Provide the (X, Y) coordinate of the cell's center where the given text is located.  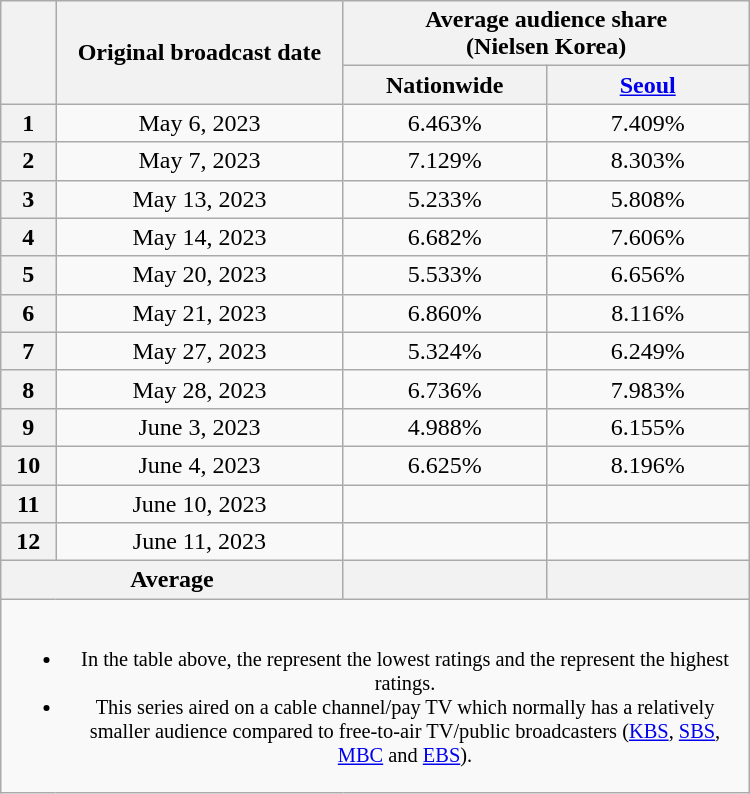
2 (28, 161)
6.625% (444, 465)
May 27, 2023 (200, 351)
5.808% (648, 199)
May 28, 2023 (200, 389)
7 (28, 351)
6.860% (444, 313)
6 (28, 313)
June 3, 2023 (200, 427)
June 10, 2023 (200, 503)
Average (172, 580)
Original broadcast date (200, 52)
May 13, 2023 (200, 199)
5 (28, 275)
May 6, 2023 (200, 123)
11 (28, 503)
6.249% (648, 351)
Average audience share(Nielsen Korea) (546, 34)
5.233% (444, 199)
12 (28, 542)
6.155% (648, 427)
6.656% (648, 275)
June 11, 2023 (200, 542)
8.303% (648, 161)
4 (28, 237)
5.533% (444, 275)
1 (28, 123)
5.324% (444, 351)
Nationwide (444, 85)
8 (28, 389)
7.409% (648, 123)
8.196% (648, 465)
7.129% (444, 161)
8.116% (648, 313)
9 (28, 427)
7.606% (648, 237)
10 (28, 465)
6.463% (444, 123)
May 21, 2023 (200, 313)
June 4, 2023 (200, 465)
May 14, 2023 (200, 237)
3 (28, 199)
May 20, 2023 (200, 275)
Seoul (648, 85)
4.988% (444, 427)
6.736% (444, 389)
7.983% (648, 389)
6.682% (444, 237)
May 7, 2023 (200, 161)
